Capture the cell that displays the provided text and extract its (X, Y) central coordinate. 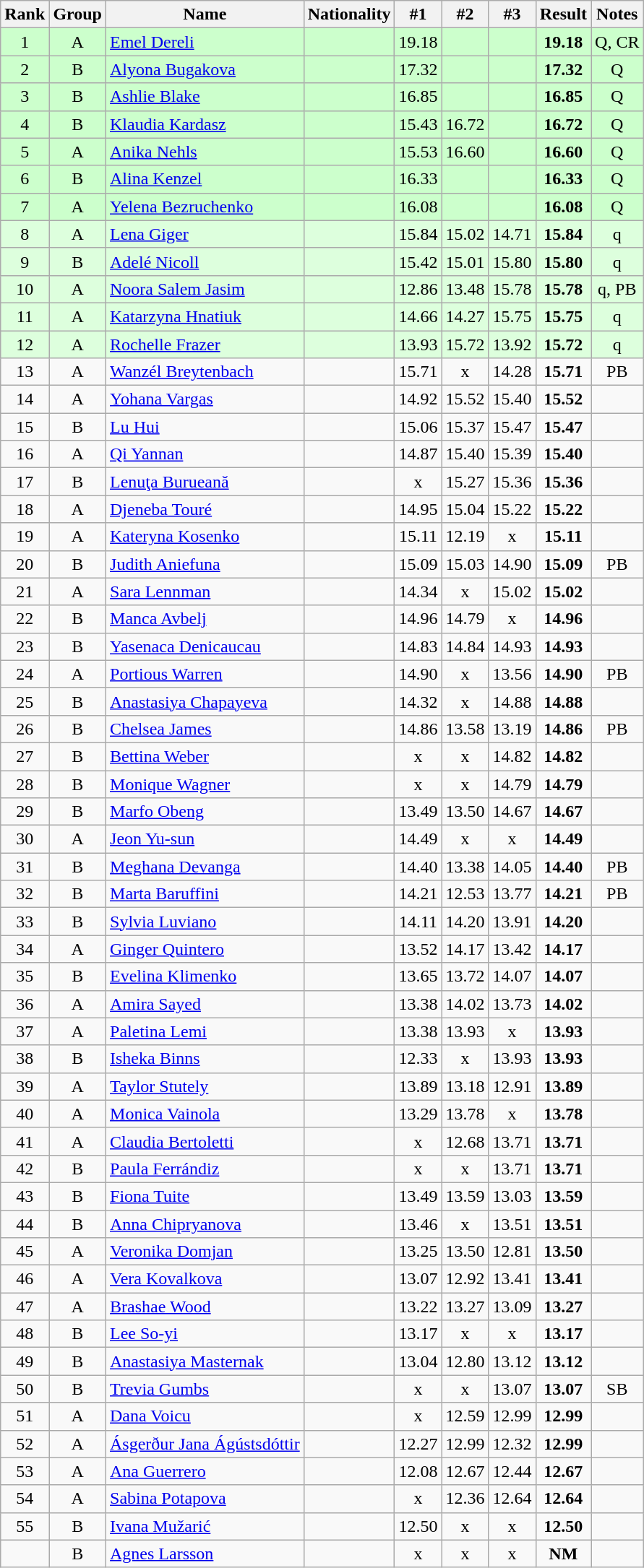
Ginger Quintero (205, 949)
12.36 (465, 1499)
14.83 (418, 646)
48 (25, 1334)
18 (25, 509)
32 (25, 894)
Sylvia Luviano (205, 922)
Notes (617, 14)
25 (25, 701)
15 (25, 427)
Monique Wagner (205, 784)
24 (25, 674)
12.27 (418, 1444)
Adelé Nicoll (205, 261)
Nationality (349, 14)
Ásgerður Jana Ágústsdóttir (205, 1444)
13.25 (418, 1252)
54 (25, 1499)
Judith Aniefuna (205, 564)
1 (25, 42)
#2 (465, 14)
42 (25, 1169)
14.84 (465, 646)
17 (25, 482)
14.66 (418, 316)
12.92 (465, 1279)
Monica Vainola (205, 1114)
Taylor Stutely (205, 1086)
Noora Salem Jasim (205, 289)
12.33 (418, 1059)
28 (25, 784)
20 (25, 564)
50 (25, 1389)
26 (25, 729)
Isheka Binns (205, 1059)
12.81 (512, 1252)
Ana Guerrero (205, 1471)
13 (25, 372)
2 (25, 69)
Marta Baruffini (205, 894)
Anastasiya Chapayeva (205, 701)
14.11 (418, 922)
Agnes Larsson (205, 1554)
14.05 (512, 867)
12.08 (418, 1471)
Ivana Mužarić (205, 1526)
30 (25, 839)
19 (25, 537)
#3 (512, 14)
15.39 (512, 454)
Alina Kenzel (205, 179)
13.19 (512, 729)
43 (25, 1196)
Lu Hui (205, 427)
14.95 (418, 509)
13.18 (465, 1086)
Jeon Yu-sun (205, 839)
Emel Dereli (205, 42)
13.58 (465, 729)
38 (25, 1059)
9 (25, 261)
22 (25, 619)
7 (25, 207)
Lee So-yi (205, 1334)
14.87 (418, 454)
12.32 (512, 1444)
13.46 (418, 1224)
Group (78, 14)
Brashae Wood (205, 1307)
14 (25, 399)
52 (25, 1444)
13.77 (512, 894)
14.92 (418, 399)
10 (25, 289)
35 (25, 976)
Lenuţa Burueană (205, 482)
13.56 (512, 674)
12.86 (418, 289)
Trevia Gumbs (205, 1389)
Result (563, 14)
Portious Warren (205, 674)
27 (25, 756)
12.91 (512, 1086)
53 (25, 1471)
14.27 (465, 316)
13.29 (418, 1114)
13.72 (465, 976)
Paletina Lemi (205, 1031)
Yohana Vargas (205, 399)
Wanzél Breytenbach (205, 372)
NM (563, 1554)
Name (205, 14)
29 (25, 812)
Lena Giger (205, 234)
13.65 (418, 976)
13.52 (418, 949)
33 (25, 922)
SB (617, 1389)
13.22 (418, 1307)
Rank (25, 14)
16 (25, 454)
15.03 (465, 564)
13.42 (512, 949)
Chelsea James (205, 729)
15.53 (418, 152)
Anika Nehls (205, 152)
Dana Voicu (205, 1416)
21 (25, 592)
12.59 (465, 1416)
15.01 (465, 261)
Sabina Potapova (205, 1499)
13.92 (512, 345)
12.19 (465, 537)
15.43 (418, 124)
14.32 (418, 701)
Fiona Tuite (205, 1196)
Vera Kovalkova (205, 1279)
Klaudia Kardasz (205, 124)
Alyona Bugakova (205, 69)
12.44 (512, 1471)
14.71 (512, 234)
Anna Chipryanova (205, 1224)
40 (25, 1114)
4 (25, 124)
Anastasiya Masternak (205, 1361)
Marfo Obeng (205, 812)
13.03 (512, 1196)
Sara Lennman (205, 592)
Q, CR (617, 42)
34 (25, 949)
15.06 (418, 427)
15.42 (418, 261)
14.34 (418, 592)
15.04 (465, 509)
15.27 (465, 482)
13.48 (465, 289)
Bettina Weber (205, 756)
46 (25, 1279)
13.09 (512, 1307)
41 (25, 1141)
49 (25, 1361)
Evelina Klimenko (205, 976)
55 (25, 1526)
5 (25, 152)
36 (25, 1004)
Katarzyna Hnatiuk (205, 316)
39 (25, 1086)
47 (25, 1307)
3 (25, 97)
23 (25, 646)
13.73 (512, 1004)
31 (25, 867)
Veronika Domjan (205, 1252)
13.91 (512, 922)
13.04 (418, 1361)
15.37 (465, 427)
Amira Sayed (205, 1004)
Claudia Bertoletti (205, 1141)
44 (25, 1224)
Kateryna Kosenko (205, 537)
51 (25, 1416)
q, PB (617, 289)
45 (25, 1252)
Djeneba Touré (205, 509)
Yelena Bezruchenko (205, 207)
#1 (418, 14)
6 (25, 179)
8 (25, 234)
11 (25, 316)
Manca Avbelj (205, 619)
Qi Yannan (205, 454)
12.80 (465, 1361)
Yasenaca Denicaucau (205, 646)
14.28 (512, 372)
37 (25, 1031)
Paula Ferrándiz (205, 1169)
Rochelle Frazer (205, 345)
12.68 (465, 1141)
12.53 (465, 894)
Meghana Devanga (205, 867)
12 (25, 345)
Ashlie Blake (205, 97)
